Return the (x, y) coordinate for the center point of the cell that contains the specified text.  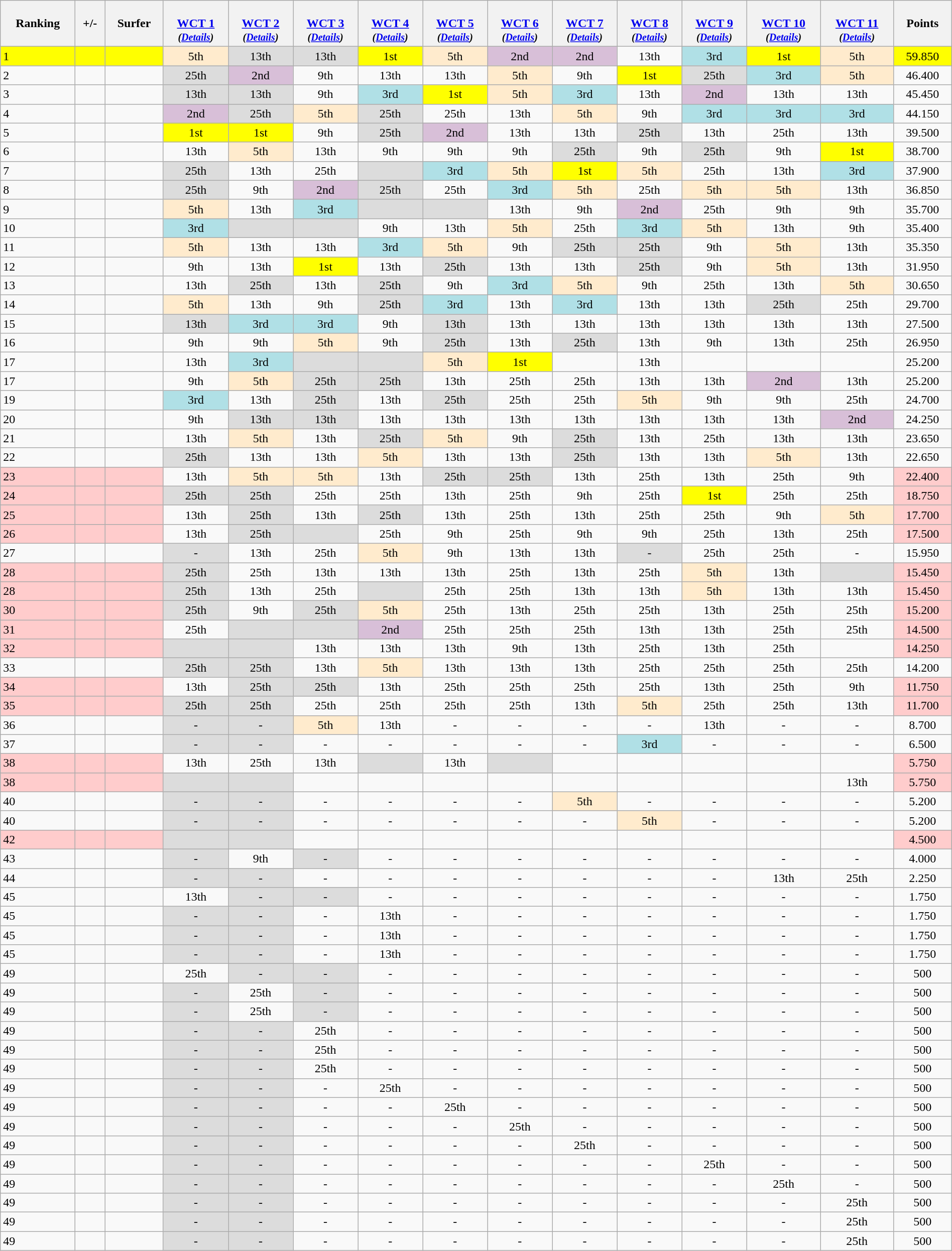
21 (38, 438)
42 (38, 839)
WCT 5 (Details) (455, 24)
1 (38, 56)
23 (38, 476)
24.250 (922, 419)
22.650 (922, 457)
Ranking (38, 24)
2 (38, 75)
44 (38, 878)
5 (38, 133)
WCT 8 (Details) (650, 24)
15 (38, 324)
Points (922, 24)
11.750 (922, 687)
6 (38, 152)
32 (38, 649)
WCT 7 (Details) (584, 24)
34 (38, 687)
+/- (90, 24)
WCT 2 (Details) (260, 24)
14 (38, 305)
10 (38, 228)
45.450 (922, 94)
37.900 (922, 171)
WCT 9 (Details) (714, 24)
17.700 (922, 515)
35.400 (922, 228)
43 (38, 858)
11 (38, 247)
3 (38, 94)
36 (38, 725)
19 (38, 400)
15.950 (922, 553)
16 (38, 343)
14.200 (922, 668)
22.400 (922, 476)
8 (38, 190)
22 (38, 457)
35 (38, 706)
Surfer (135, 24)
12 (38, 267)
4.500 (922, 839)
11.700 (922, 706)
7 (38, 171)
24 (38, 495)
23.650 (922, 438)
17.500 (922, 534)
WCT 10 (Details) (783, 24)
36.850 (922, 190)
37 (38, 744)
2.250 (922, 878)
9 (38, 209)
WCT 11 (Details) (857, 24)
WCT 1 (Details) (196, 24)
39.500 (922, 133)
27 (38, 553)
30 (38, 610)
33 (38, 668)
46.400 (922, 75)
15.200 (922, 610)
31.950 (922, 267)
WCT 6 (Details) (520, 24)
14.500 (922, 630)
20 (38, 419)
24.700 (922, 400)
WCT 3 (Details) (325, 24)
6.500 (922, 744)
18.750 (922, 495)
35.350 (922, 247)
13 (38, 286)
26.950 (922, 343)
14.250 (922, 649)
59.850 (922, 56)
29.700 (922, 305)
30.650 (922, 286)
31 (38, 630)
27.500 (922, 324)
26 (38, 534)
4.000 (922, 858)
44.150 (922, 113)
8.700 (922, 725)
25 (38, 515)
35.700 (922, 209)
38.700 (922, 152)
4 (38, 113)
WCT 4 (Details) (391, 24)
